Detect which cell encompasses the target text, then output its (x, y) center coordinate. 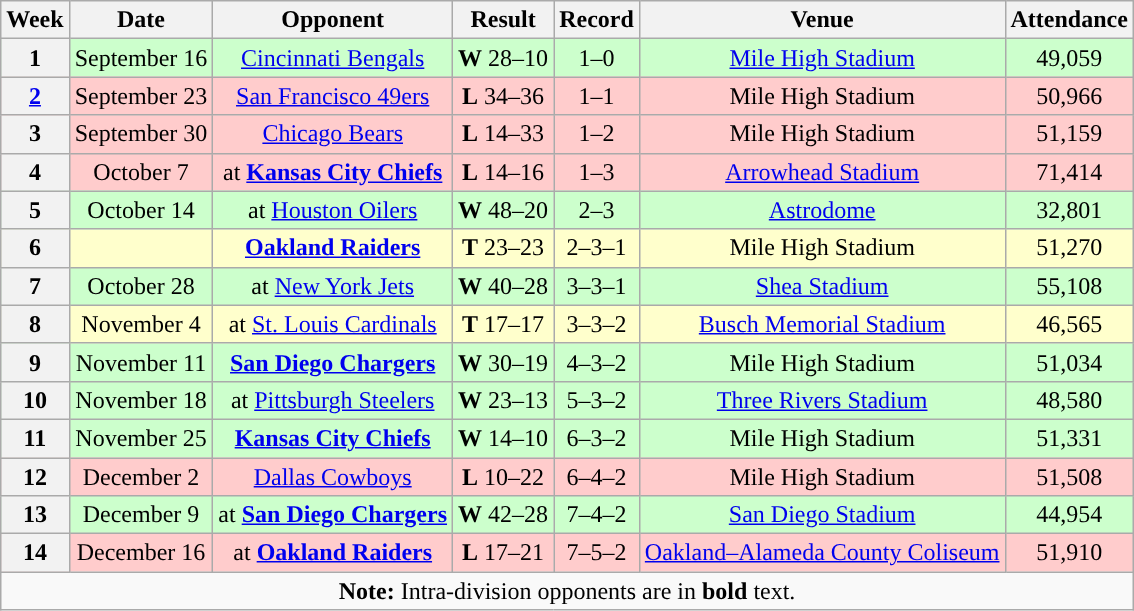
1–1 (597, 96)
San Diego Stadium (822, 515)
1 (35, 58)
W 14–10 (504, 438)
6–3–2 (597, 438)
51,910 (1069, 553)
71,414 (1069, 172)
14 (35, 553)
October 28 (141, 286)
5 (35, 210)
Result (504, 20)
Record (597, 20)
6–4–2 (597, 477)
2–3–1 (597, 248)
3 (35, 134)
Chicago Bears (333, 134)
at New York Jets (333, 286)
44,954 (1069, 515)
San Francisco 49ers (333, 96)
L 14–16 (504, 172)
32,801 (1069, 210)
Shea Stadium (822, 286)
9 (35, 362)
Cincinnati Bengals (333, 58)
2 (35, 96)
T 17–17 (504, 324)
at Oakland Raiders (333, 553)
W 30–19 (504, 362)
Venue (822, 20)
W 42–28 (504, 515)
at Kansas City Chiefs (333, 172)
December 9 (141, 515)
W 48–20 (504, 210)
Oakland Raiders (333, 248)
55,108 (1069, 286)
L 14–33 (504, 134)
7 (35, 286)
W 40–28 (504, 286)
September 16 (141, 58)
51,508 (1069, 477)
T 23–23 (504, 248)
4 (35, 172)
3–3–2 (597, 324)
1–0 (597, 58)
12 (35, 477)
51,270 (1069, 248)
11 (35, 438)
7–4–2 (597, 515)
8 (35, 324)
Busch Memorial Stadium (822, 324)
Note: Intra-division opponents are in bold text. (568, 591)
5–3–2 (597, 400)
50,966 (1069, 96)
November 4 (141, 324)
2–3 (597, 210)
10 (35, 400)
46,565 (1069, 324)
Date (141, 20)
November 25 (141, 438)
L 17–21 (504, 553)
Oakland–Alameda County Coliseum (822, 553)
6 (35, 248)
October 14 (141, 210)
W 23–13 (504, 400)
W 28–10 (504, 58)
51,034 (1069, 362)
1–3 (597, 172)
Opponent (333, 20)
October 7 (141, 172)
November 18 (141, 400)
September 30 (141, 134)
L 10–22 (504, 477)
at Pittsburgh Steelers (333, 400)
L 34–36 (504, 96)
7–5–2 (597, 553)
Astrodome (822, 210)
Arrowhead Stadium (822, 172)
November 11 (141, 362)
at St. Louis Cardinals (333, 324)
49,059 (1069, 58)
3–3–1 (597, 286)
13 (35, 515)
San Diego Chargers (333, 362)
at Houston Oilers (333, 210)
4–3–2 (597, 362)
Kansas City Chiefs (333, 438)
48,580 (1069, 400)
Week (35, 20)
Attendance (1069, 20)
51,159 (1069, 134)
51,331 (1069, 438)
December 16 (141, 553)
1–2 (597, 134)
Dallas Cowboys (333, 477)
December 2 (141, 477)
at San Diego Chargers (333, 515)
Three Rivers Stadium (822, 400)
September 23 (141, 96)
